Output the (x, y) coordinate of the center of the cell containing the given text.  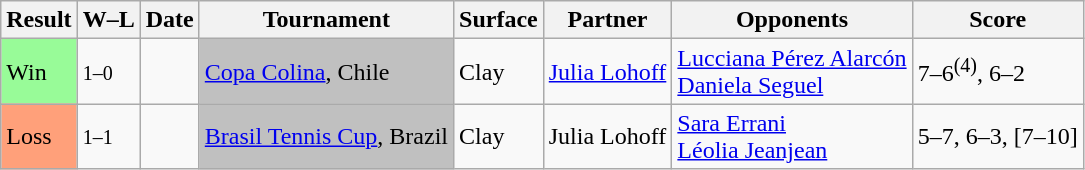
Win (39, 72)
Copa Colina, Chile (326, 72)
Result (39, 20)
5–7, 6–3, [7–10] (998, 136)
Loss (39, 136)
Partner (608, 20)
Lucciana Pérez Alarcón Daniela Seguel (792, 72)
Opponents (792, 20)
Sara Errani Léolia Jeanjean (792, 136)
Surface (499, 20)
Score (998, 20)
1–0 (108, 72)
1–1 (108, 136)
Tournament (326, 20)
W–L (108, 20)
Date (170, 20)
Brasil Tennis Cup, Brazil (326, 136)
7–6(4), 6–2 (998, 72)
